Search for the cell housing the specified text and yield its [x, y] center coordinate. 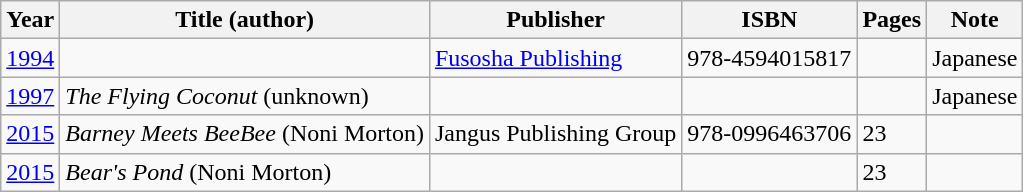
The Flying Coconut (unknown) [245, 96]
Note [975, 20]
Publisher [555, 20]
Barney Meets BeeBee (Noni Morton) [245, 134]
Title (author) [245, 20]
1997 [30, 96]
Jangus Publishing Group [555, 134]
978-0996463706 [770, 134]
Year [30, 20]
Bear's Pond (Noni Morton) [245, 172]
Pages [892, 20]
978-4594015817 [770, 58]
Fusosha Publishing [555, 58]
ISBN [770, 20]
1994 [30, 58]
